Find where the given text appears and provide that cell's center as [x, y] coordinate. 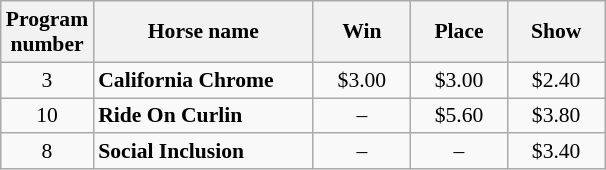
$3.80 [556, 116]
Place [458, 32]
10 [47, 116]
$5.60 [458, 116]
$3.40 [556, 152]
Horse name [203, 32]
Social Inclusion [203, 152]
3 [47, 80]
Ride On Curlin [203, 116]
$2.40 [556, 80]
8 [47, 152]
Program number [47, 32]
Win [362, 32]
Show [556, 32]
California Chrome [203, 80]
